Find where the given text appears and provide that cell's center as [X, Y] coordinate. 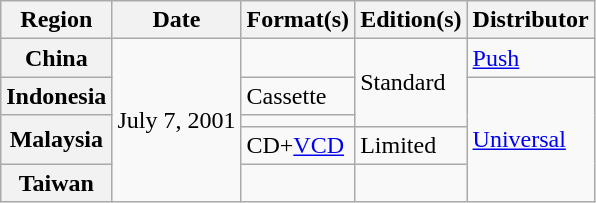
Date [176, 20]
Standard [411, 82]
Limited [411, 145]
CD+VCD [298, 145]
Indonesia [56, 96]
Push [530, 58]
China [56, 58]
July 7, 2001 [176, 120]
Edition(s) [411, 20]
Malaysia [56, 140]
Cassette [298, 96]
Universal [530, 140]
Format(s) [298, 20]
Taiwan [56, 183]
Distributor [530, 20]
Region [56, 20]
